Locate the cell with the specified text and output its [x, y] center coordinate. 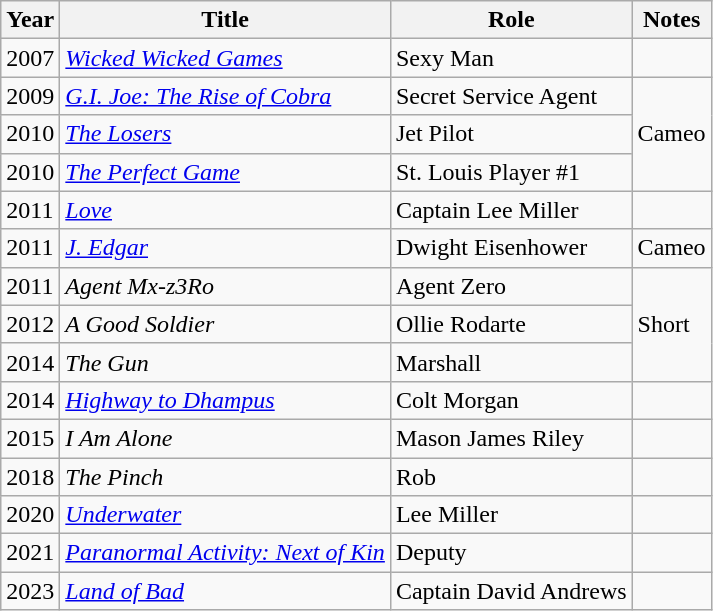
Deputy [511, 553]
J. Edgar [226, 248]
Lee Miller [511, 515]
2012 [30, 324]
The Perfect Game [226, 172]
Mason James Riley [511, 438]
Rob [511, 477]
Notes [672, 20]
2020 [30, 515]
2007 [30, 58]
Ollie Rodarte [511, 324]
Paranormal Activity: Next of Kin [226, 553]
2021 [30, 553]
Marshall [511, 362]
Dwight Eisenhower [511, 248]
Land of Bad [226, 591]
Title [226, 20]
St. Louis Player #1 [511, 172]
G.I. Joe: The Rise of Cobra [226, 96]
Highway to Dhampus [226, 400]
Short [672, 324]
Year [30, 20]
Jet Pilot [511, 134]
2023 [30, 591]
Captain David Andrews [511, 591]
Agent Mx-z3Ro [226, 286]
The Gun [226, 362]
Sexy Man [511, 58]
2018 [30, 477]
Colt Morgan [511, 400]
The Losers [226, 134]
A Good Soldier [226, 324]
Secret Service Agent [511, 96]
Agent Zero [511, 286]
2009 [30, 96]
Role [511, 20]
Captain Lee Miller [511, 210]
The Pinch [226, 477]
Love [226, 210]
I Am Alone [226, 438]
Underwater [226, 515]
2015 [30, 438]
Wicked Wicked Games [226, 58]
